Pinpoint the cell where the given text exists, returning its [x, y] midpoint coordinate. 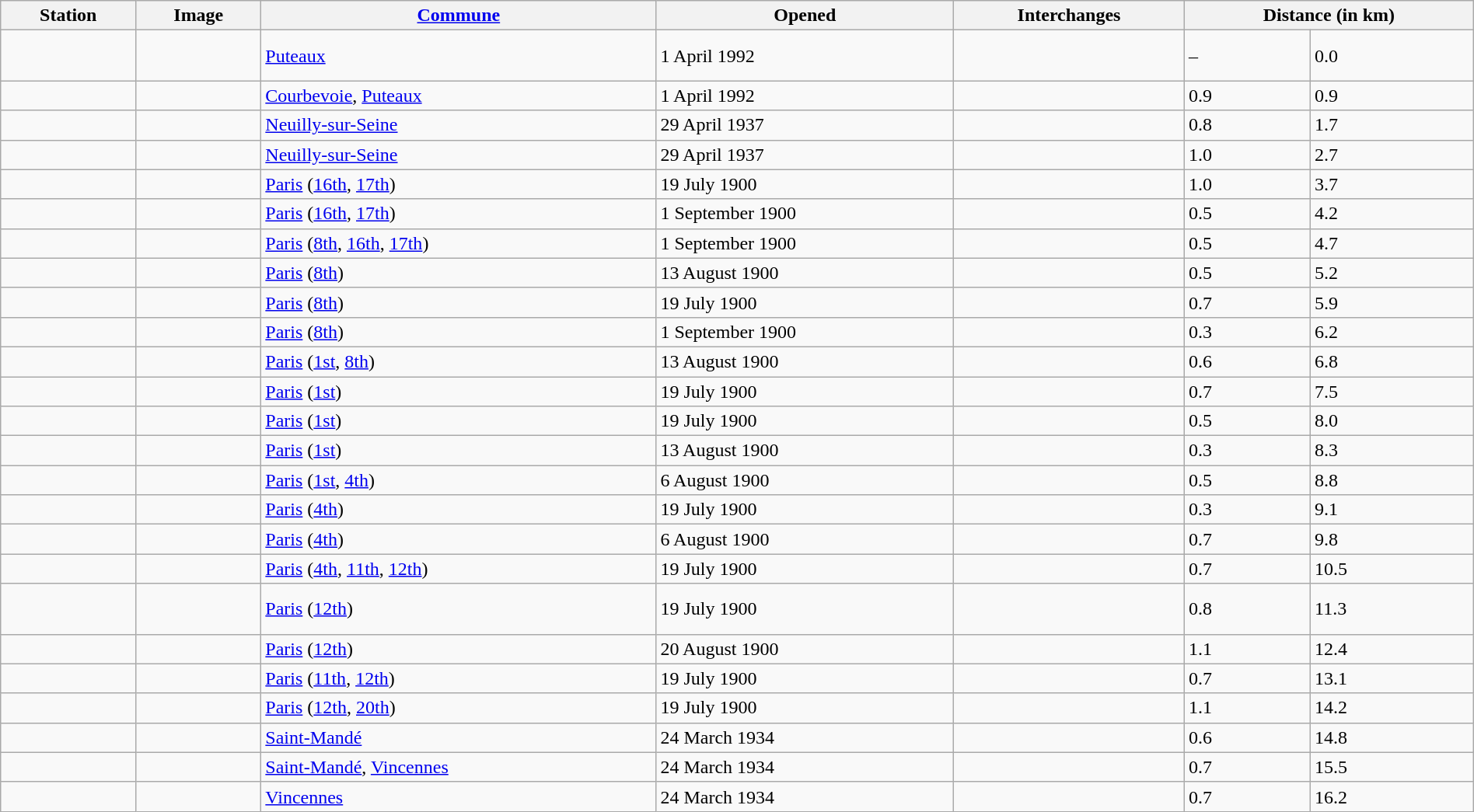
12.4 [1392, 649]
Saint-Mandé [459, 737]
Opened [805, 16]
14.2 [1392, 708]
Paris (1st, 8th) [459, 361]
9.8 [1392, 539]
10.5 [1392, 569]
Paris (11th, 12th) [459, 678]
8.8 [1392, 480]
9.1 [1392, 510]
5.9 [1392, 302]
6.2 [1392, 332]
13.1 [1392, 678]
Paris (8th, 16th, 17th) [459, 243]
15.5 [1392, 767]
Paris (12th, 20th) [459, 708]
Image [199, 16]
2.7 [1392, 155]
6.8 [1392, 361]
16.2 [1392, 796]
0.0 [1392, 56]
3.7 [1392, 184]
Distance (in km) [1329, 16]
Courbevoie, Puteaux [459, 96]
Paris (1st, 4th) [459, 480]
Saint-Mandé, Vincennes [459, 767]
8.3 [1392, 451]
Puteaux [459, 56]
1.7 [1392, 125]
Vincennes [459, 796]
11.3 [1392, 609]
– [1247, 56]
14.8 [1392, 737]
5.2 [1392, 273]
7.5 [1392, 391]
8.0 [1392, 421]
Paris (4th, 11th, 12th) [459, 569]
Interchanges [1070, 16]
4.2 [1392, 214]
Commune [459, 16]
Station [68, 16]
20 August 1900 [805, 649]
4.7 [1392, 243]
